Capture the cell that displays the provided text and extract its [x, y] central coordinate. 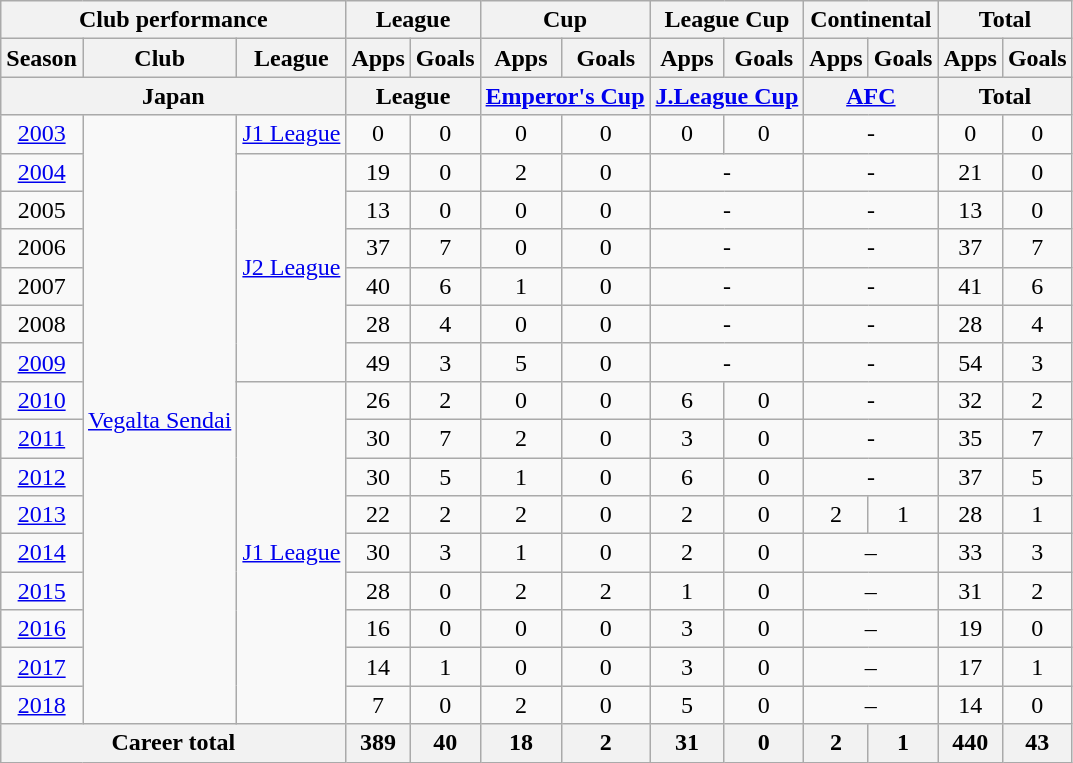
AFC [871, 96]
2005 [42, 210]
2016 [42, 629]
21 [970, 172]
2012 [42, 477]
Club [159, 58]
18 [521, 743]
54 [970, 362]
17 [970, 667]
Career total [174, 743]
16 [378, 629]
2009 [42, 362]
33 [970, 553]
Club performance [174, 20]
41 [970, 286]
2018 [42, 705]
440 [970, 743]
32 [970, 400]
J.League Cup [727, 96]
2008 [42, 324]
2006 [42, 248]
2007 [42, 286]
2014 [42, 553]
2003 [42, 134]
Continental [871, 20]
2011 [42, 438]
2013 [42, 515]
Cup [565, 20]
2010 [42, 400]
43 [1037, 743]
Vegalta Sendai [159, 420]
J2 League [292, 267]
26 [378, 400]
22 [378, 515]
2015 [42, 591]
389 [378, 743]
Japan [174, 96]
35 [970, 438]
League Cup [727, 20]
2017 [42, 667]
Emperor's Cup [565, 96]
Season [42, 58]
2004 [42, 172]
49 [378, 362]
